Determine the [x, y] coordinate at the center of the cell enclosing the given text.  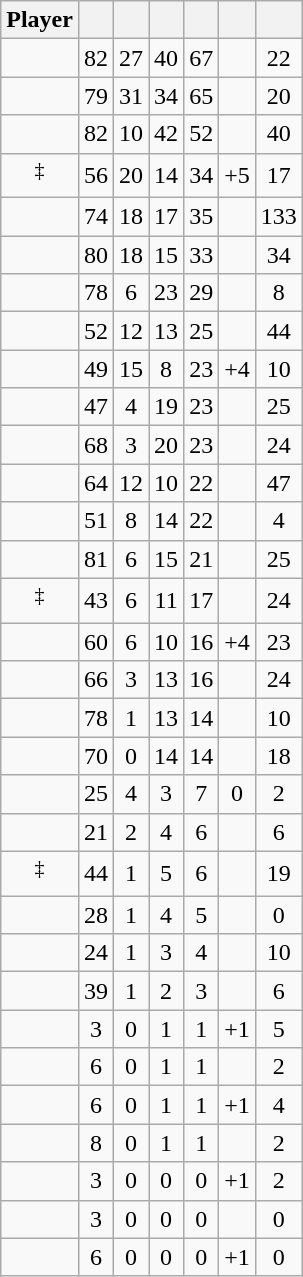
31 [132, 96]
68 [96, 445]
74 [96, 217]
56 [96, 176]
39 [96, 991]
35 [202, 217]
42 [166, 134]
80 [96, 255]
64 [96, 483]
70 [96, 756]
60 [96, 642]
29 [202, 293]
81 [96, 559]
7 [202, 794]
79 [96, 96]
43 [96, 600]
49 [96, 369]
65 [202, 96]
66 [96, 680]
28 [96, 915]
51 [96, 521]
Player [40, 20]
133 [278, 217]
27 [132, 58]
67 [202, 58]
33 [202, 255]
+5 [238, 176]
11 [166, 600]
